Locate the cell with the specified text and output its [x, y] center coordinate. 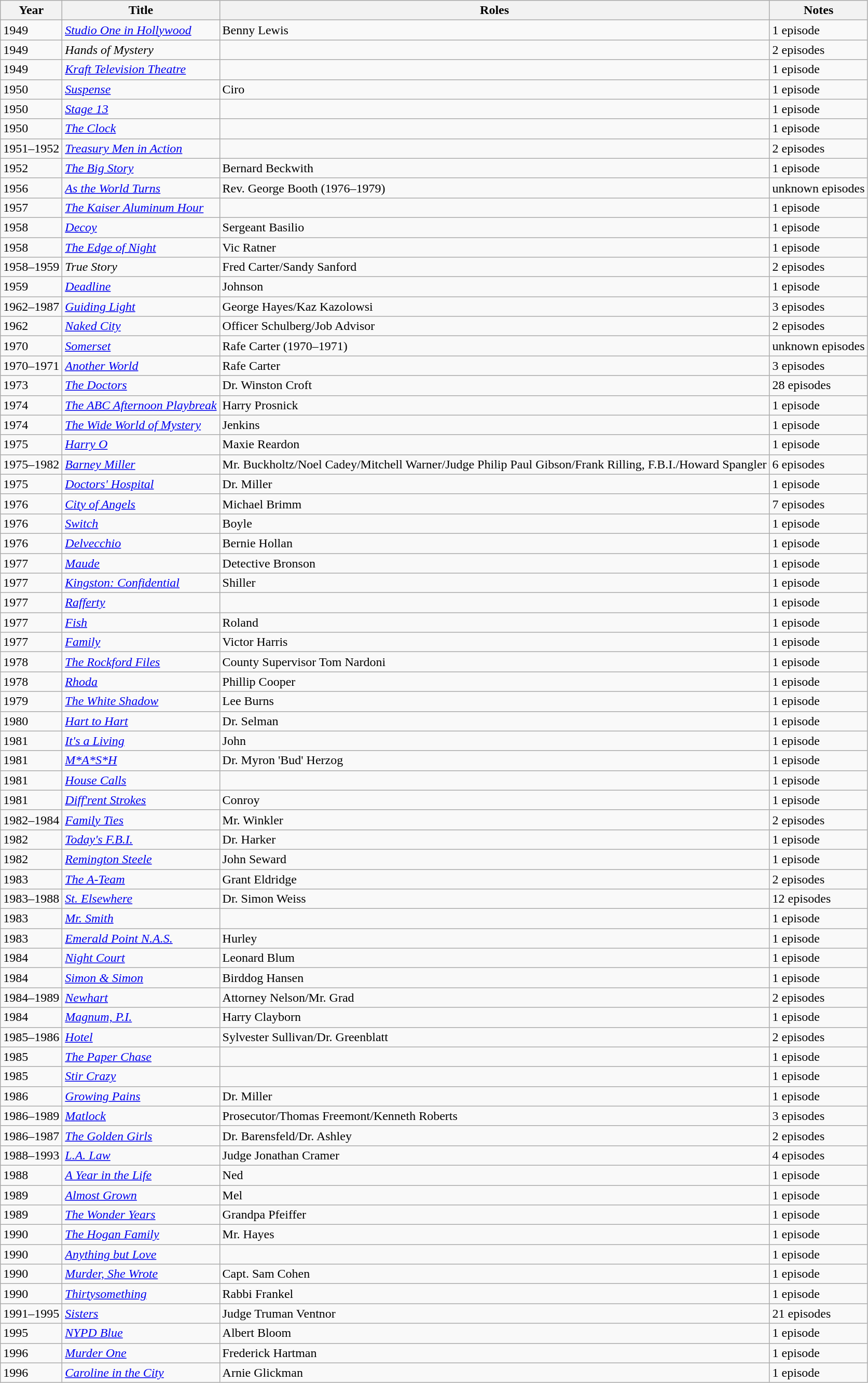
Mr. Hayes [494, 1235]
Kraft Television Theatre [141, 70]
7 episodes [819, 504]
Family [141, 642]
1970–1971 [31, 366]
1982–1984 [31, 820]
As the World Turns [141, 188]
4 episodes [819, 1155]
Harry Clayborn [494, 1017]
Matlock [141, 1116]
Deadline [141, 287]
Rabbi Frankel [494, 1294]
1958–1959 [31, 267]
12 episodes [819, 899]
1951–1952 [31, 148]
21 episodes [819, 1313]
The ABC Afternoon Playbreak [141, 405]
Officer Schulberg/Job Advisor [494, 326]
The A-Team [141, 879]
6 episodes [819, 464]
Sisters [141, 1313]
Decoy [141, 227]
Murder One [141, 1353]
Dr. Simon Weiss [494, 899]
The Wide World of Mystery [141, 425]
Notes [819, 10]
Dr. Barensfeld/Dr. Ashley [494, 1136]
Growing Pains [141, 1096]
The Clock [141, 129]
Dr. Myron 'Bud' Herzog [494, 760]
Sylvester Sullivan/Dr. Greenblatt [494, 1037]
Another World [141, 366]
Sergeant Basilio [494, 227]
Judge Truman Ventnor [494, 1313]
The Kaiser Aluminum Hour [141, 208]
Remington Steele [141, 859]
A Year in the Life [141, 1175]
Today's F.B.I. [141, 839]
George Hayes/Kaz Kazolowsi [494, 307]
Mr. Buckholtz/Noel Cadey/Mitchell Warner/Judge Philip Paul Gibson/Frank Rilling, F.B.I./Howard Spangler [494, 464]
Fish [141, 623]
Fred Carter/Sandy Sanford [494, 267]
The Edge of Night [141, 247]
Victor Harris [494, 642]
1991–1995 [31, 1313]
Stir Crazy [141, 1076]
L.A. Law [141, 1155]
Roles [494, 10]
Capt. Sam Cohen [494, 1274]
The Rockford Files [141, 662]
County Supervisor Tom Nardoni [494, 662]
1988–1993 [31, 1155]
Shiller [494, 583]
Ciro [494, 89]
Leonard Blum [494, 958]
Lee Burns [494, 701]
True Story [141, 267]
City of Angels [141, 504]
1988 [31, 1175]
1970 [31, 346]
Thirtysomething [141, 1294]
1986–1987 [31, 1136]
Newhart [141, 998]
Boyle [494, 523]
Rhoda [141, 682]
1984–1989 [31, 998]
1986–1989 [31, 1116]
Family Ties [141, 820]
Simon & Simon [141, 978]
Grant Eldridge [494, 879]
Doctors' Hospital [141, 484]
The Paper Chase [141, 1057]
The Hogan Family [141, 1235]
28 episodes [819, 385]
Dr. Harker [494, 839]
John [494, 741]
Rafe Carter (1970–1971) [494, 346]
Frederick Hartman [494, 1353]
Stage 13 [141, 109]
Ned [494, 1175]
Attorney Nelson/Mr. Grad [494, 998]
M*A*S*H [141, 760]
Benny Lewis [494, 30]
Judge Jonathan Cramer [494, 1155]
Mel [494, 1195]
Almost Grown [141, 1195]
Prosecutor/Thomas Freemont/Kenneth Roberts [494, 1116]
The Golden Girls [141, 1136]
1956 [31, 188]
Year [31, 10]
Rev. George Booth (1976–1979) [494, 188]
Naked City [141, 326]
Studio One in Hollywood [141, 30]
Grandpa Pfeiffer [494, 1215]
The White Shadow [141, 701]
Maxie Reardon [494, 445]
John Seward [494, 859]
Treasury Men in Action [141, 148]
Albert Bloom [494, 1333]
Hands of Mystery [141, 50]
Diff'rent Strokes [141, 800]
1995 [31, 1333]
Arnie Glickman [494, 1373]
1957 [31, 208]
Mr. Smith [141, 919]
Kingston: Confidential [141, 583]
Night Court [141, 958]
Title [141, 10]
1983–1988 [31, 899]
Mr. Winkler [494, 820]
Somerset [141, 346]
1985–1986 [31, 1037]
Jenkins [494, 425]
Detective Bronson [494, 563]
House Calls [141, 780]
Vic Ratner [494, 247]
1959 [31, 287]
1973 [31, 385]
Delvecchio [141, 543]
Guiding Light [141, 307]
Harry Prosnick [494, 405]
1952 [31, 168]
Maude [141, 563]
The Doctors [141, 385]
Hart to Hart [141, 721]
Bernie Hollan [494, 543]
The Wonder Years [141, 1215]
Suspense [141, 89]
St. Elsewhere [141, 899]
Barney Miller [141, 464]
Conroy [494, 800]
Roland [494, 623]
Rafferty [141, 603]
Michael Brimm [494, 504]
Dr. Winston Croft [494, 385]
1962 [31, 326]
Hotel [141, 1037]
1962–1987 [31, 307]
1975–1982 [31, 464]
Switch [141, 523]
Bernard Beckwith [494, 168]
NYPD Blue [141, 1333]
Harry O [141, 445]
1980 [31, 721]
Murder, She Wrote [141, 1274]
Anything but Love [141, 1254]
The Big Story [141, 168]
Emerald Point N.A.S. [141, 938]
Phillip Cooper [494, 682]
Birddog Hansen [494, 978]
1979 [31, 701]
Hurley [494, 938]
Johnson [494, 287]
1986 [31, 1096]
Dr. Selman [494, 721]
It's a Living [141, 741]
Magnum, P.I. [141, 1017]
Caroline in the City [141, 1373]
Rafe Carter [494, 366]
